Scan for the cell matching the given text and deliver its [X, Y] coordinate at center. 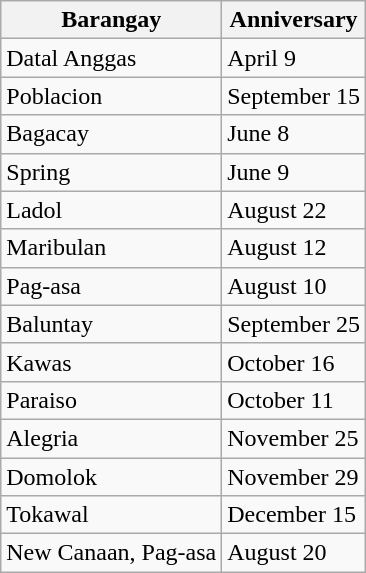
November 25 [294, 438]
Spring [112, 172]
August 22 [294, 210]
New Canaan, Pag-asa [112, 553]
September 15 [294, 96]
Anniversary [294, 20]
Baluntay [112, 324]
June 9 [294, 172]
June 8 [294, 134]
August 20 [294, 553]
Alegria [112, 438]
October 11 [294, 400]
November 29 [294, 477]
Barangay [112, 20]
Bagacay [112, 134]
September 25 [294, 324]
Datal Anggas [112, 58]
December 15 [294, 515]
Paraiso [112, 400]
Pag-asa [112, 286]
Maribulan [112, 248]
Domolok [112, 477]
Ladol [112, 210]
Kawas [112, 362]
April 9 [294, 58]
Poblacion [112, 96]
August 10 [294, 286]
Tokawal [112, 515]
August 12 [294, 248]
October 16 [294, 362]
